From the cell containing the given text, extract its center point as [x, y] coordinate. 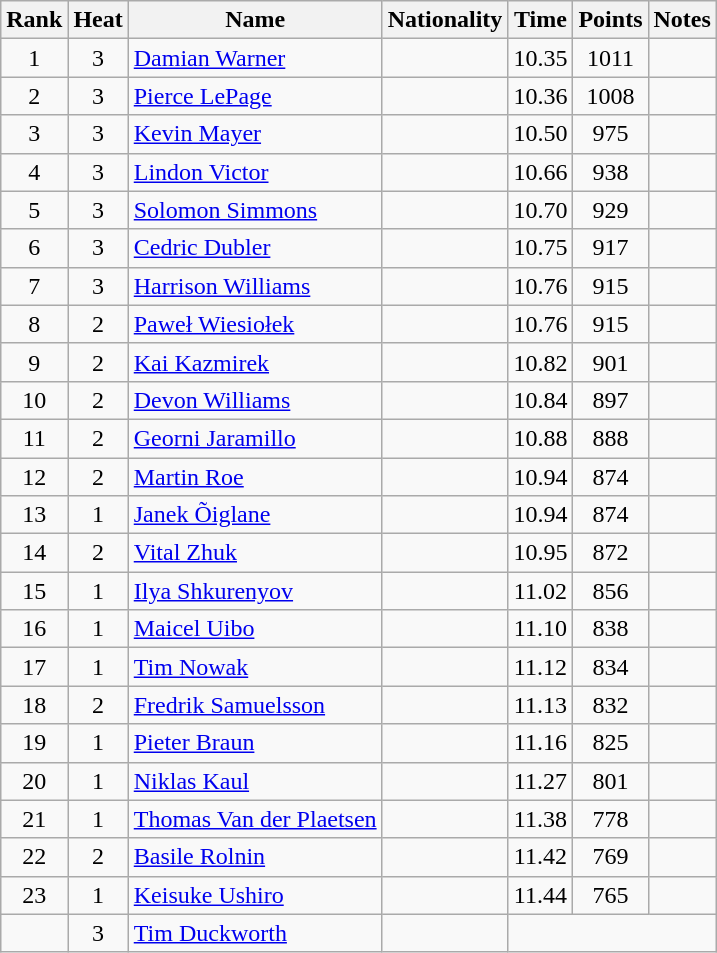
901 [610, 362]
20 [34, 781]
11 [34, 438]
11.12 [540, 667]
Kai Kazmirek [255, 362]
Points [610, 20]
929 [610, 210]
Notes [682, 20]
12 [34, 477]
Solomon Simmons [255, 210]
10.88 [540, 438]
801 [610, 781]
834 [610, 667]
Vital Zhuk [255, 553]
Harrison Williams [255, 286]
Name [255, 20]
832 [610, 705]
11.27 [540, 781]
1008 [610, 96]
Janek Õiglane [255, 515]
10.95 [540, 553]
888 [610, 438]
10.36 [540, 96]
17 [34, 667]
23 [34, 895]
Paweł Wiesiołek [255, 324]
Georni Jaramillo [255, 438]
Niklas Kaul [255, 781]
Fredrik Samuelsson [255, 705]
11.16 [540, 743]
15 [34, 591]
938 [610, 172]
11.42 [540, 857]
4 [34, 172]
872 [610, 553]
5 [34, 210]
778 [610, 819]
11.38 [540, 819]
Cedric Dubler [255, 248]
Pieter Braun [255, 743]
11.44 [540, 895]
Ilya Shkurenyov [255, 591]
10.66 [540, 172]
897 [610, 400]
Keisuke Ushiro [255, 895]
Devon Williams [255, 400]
Tim Duckworth [255, 933]
22 [34, 857]
Maicel Uibo [255, 629]
18 [34, 705]
Basile Rolnin [255, 857]
10.35 [540, 58]
Thomas Van der Plaetsen [255, 819]
769 [610, 857]
11.10 [540, 629]
13 [34, 515]
1011 [610, 58]
Tim Nowak [255, 667]
Nationality [445, 20]
6 [34, 248]
21 [34, 819]
10.75 [540, 248]
825 [610, 743]
Martin Roe [255, 477]
10.82 [540, 362]
Damian Warner [255, 58]
856 [610, 591]
Heat [98, 20]
10 [34, 400]
975 [610, 134]
19 [34, 743]
Pierce LePage [255, 96]
Kevin Mayer [255, 134]
917 [610, 248]
11.13 [540, 705]
838 [610, 629]
765 [610, 895]
7 [34, 286]
9 [34, 362]
10.70 [540, 210]
10.84 [540, 400]
8 [34, 324]
16 [34, 629]
Time [540, 20]
11.02 [540, 591]
Lindon Victor [255, 172]
14 [34, 553]
10.50 [540, 134]
Rank [34, 20]
